Pinpoint the cell where the given text exists, returning its (x, y) midpoint coordinate. 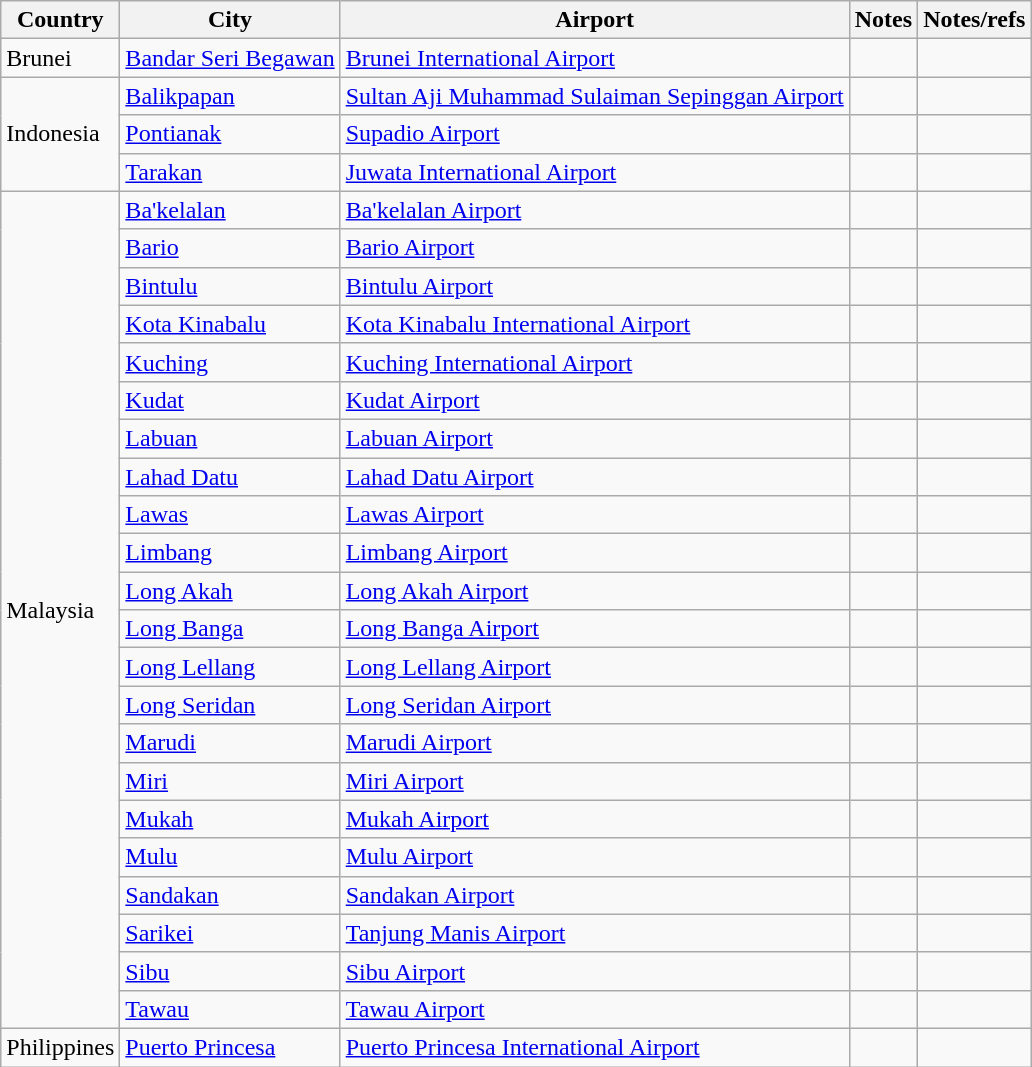
Bario Airport (594, 248)
Sarikei (230, 933)
Tanjung Manis Airport (594, 933)
Sultan Aji Muhammad Sulaiman Sepinggan Airport (594, 96)
Lawas (230, 515)
Country (60, 20)
Supadio Airport (594, 134)
Kudat Airport (594, 400)
Bintulu Airport (594, 286)
Lahad Datu Airport (594, 477)
Puerto Princesa International Airport (594, 1047)
Mulu (230, 857)
Miri Airport (594, 781)
Mukah Airport (594, 819)
Sandakan Airport (594, 895)
Tawau Airport (594, 1009)
Notes/refs (974, 20)
Labuan (230, 438)
Long Lellang (230, 667)
Long Lellang Airport (594, 667)
Brunei (60, 58)
Marudi Airport (594, 743)
Limbang Airport (594, 553)
Puerto Princesa (230, 1047)
Mukah (230, 819)
Lawas Airport (594, 515)
Pontianak (230, 134)
Kota Kinabalu (230, 324)
Airport (594, 20)
Long Akah (230, 591)
Kuching (230, 362)
Kota Kinabalu International Airport (594, 324)
Sibu Airport (594, 971)
Malaysia (60, 610)
Long Seridan Airport (594, 705)
Brunei International Airport (594, 58)
Lahad Datu (230, 477)
Sibu (230, 971)
Philippines (60, 1047)
Bario (230, 248)
Long Banga Airport (594, 629)
Marudi (230, 743)
Long Banga (230, 629)
Bintulu (230, 286)
Long Seridan (230, 705)
Mulu Airport (594, 857)
Notes (883, 20)
Bandar Seri Begawan (230, 58)
Long Akah Airport (594, 591)
Limbang (230, 553)
Miri (230, 781)
Sandakan (230, 895)
Tarakan (230, 172)
Kuching International Airport (594, 362)
Balikpapan (230, 96)
Labuan Airport (594, 438)
Tawau (230, 1009)
Juwata International Airport (594, 172)
Ba'kelalan (230, 210)
Ba'kelalan Airport (594, 210)
Indonesia (60, 134)
City (230, 20)
Kudat (230, 400)
